Identify which cell holds the provided text, then report its [x, y] central coordinate. 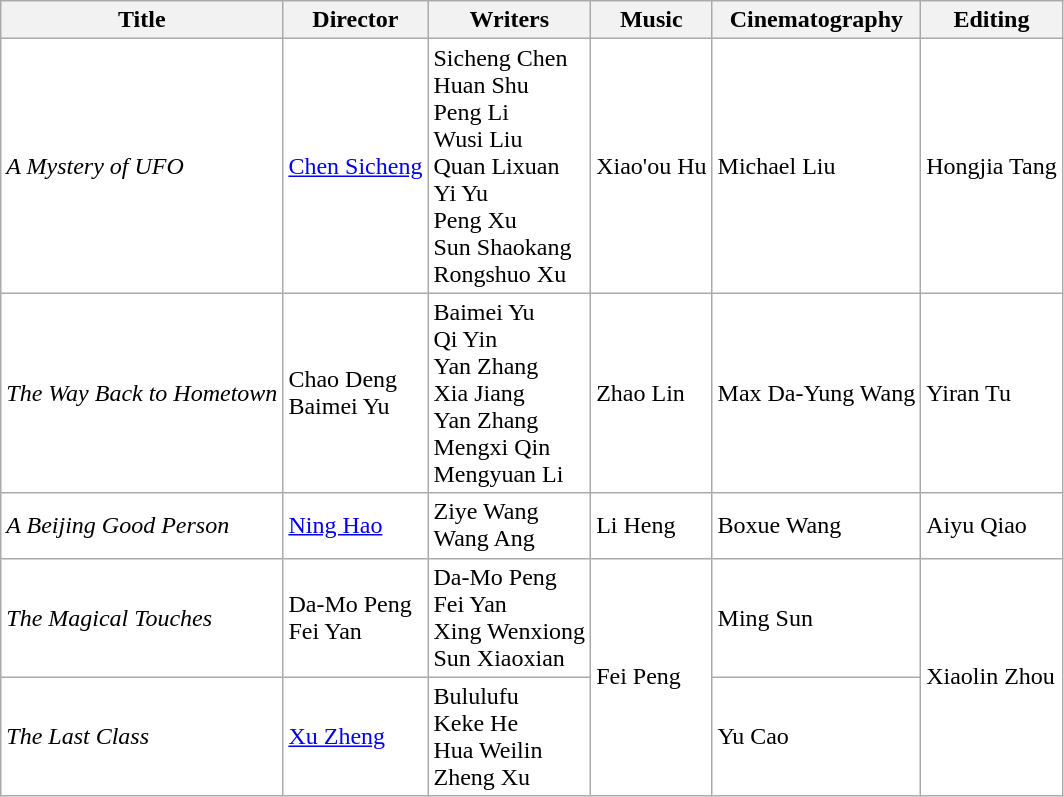
Ning Hao [356, 526]
Cinematography [816, 20]
Boxue Wang [816, 526]
Title [142, 20]
Hongjia Tang [992, 166]
The Magical Touches [142, 618]
Da-Mo PengFei YanXing WenxiongSun Xiaoxian [510, 618]
BululufuKeke HeHua WeilinZheng Xu [510, 736]
Michael Liu [816, 166]
Sicheng ChenHuan ShuPeng LiWusi LiuQuan LixuanYi YuPeng XuSun ShaokangRongshuo Xu [510, 166]
The Way Back to Hometown [142, 393]
Zhao Lin [652, 393]
A Mystery of UFO [142, 166]
Fei Peng [652, 677]
Editing [992, 20]
Xiaolin Zhou [992, 677]
Director [356, 20]
Ziye WangWang Ang [510, 526]
Yu Cao [816, 736]
Ming Sun [816, 618]
Li Heng [652, 526]
Max Da-Yung Wang [816, 393]
A Beijing Good Person [142, 526]
Chen Sicheng [356, 166]
Baimei YuQi YinYan ZhangXia JiangYan ZhangMengxi QinMengyuan Li [510, 393]
The Last Class [142, 736]
Xiao'ou Hu [652, 166]
Chao DengBaimei Yu [356, 393]
Music [652, 20]
Writers [510, 20]
Yiran Tu [992, 393]
Da-Mo PengFei Yan [356, 618]
Xu Zheng [356, 736]
Aiyu Qiao [992, 526]
